For the text-containing cell, return its midpoint in (X, Y) coordinate format. 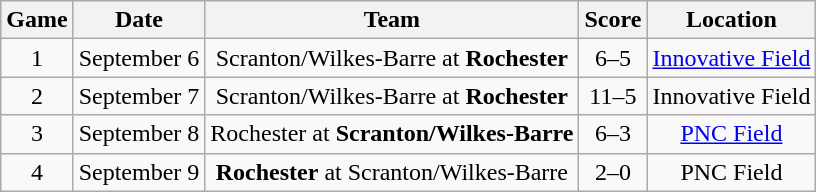
September 6 (139, 58)
Score (613, 20)
3 (37, 134)
2–0 (613, 172)
September 9 (139, 172)
Location (732, 20)
6–3 (613, 134)
1 (37, 58)
Game (37, 20)
Team (392, 20)
2 (37, 96)
September 7 (139, 96)
September 8 (139, 134)
Date (139, 20)
11–5 (613, 96)
4 (37, 172)
6–5 (613, 58)
